Output the [x, y] coordinate of the center of the cell containing the given text.  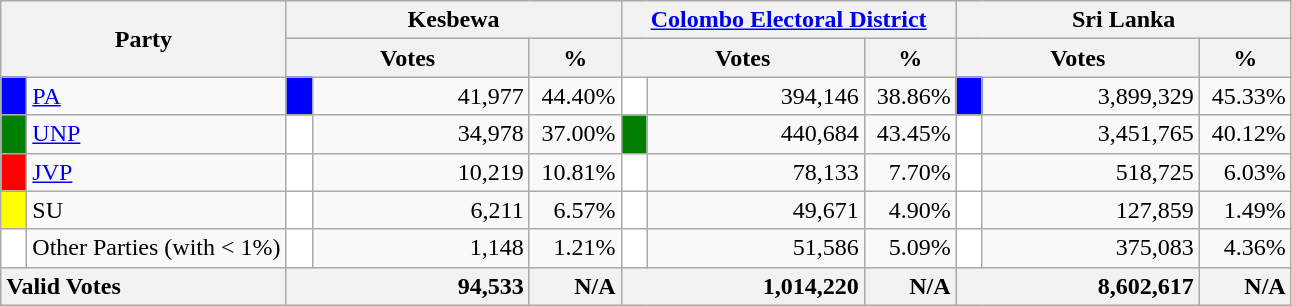
127,859 [1090, 210]
375,083 [1090, 248]
4.36% [1245, 248]
Party [144, 39]
6.03% [1245, 172]
1,014,220 [742, 286]
38.86% [910, 96]
Colombo Electoral District [788, 20]
JVP [156, 172]
51,586 [756, 248]
10,219 [420, 172]
37.00% [575, 134]
1,148 [420, 248]
518,725 [1090, 172]
PA [156, 96]
7.70% [910, 172]
SU [156, 210]
78,133 [756, 172]
4.90% [910, 210]
44.40% [575, 96]
10.81% [575, 172]
5.09% [910, 248]
41,977 [420, 96]
Sri Lanka [1124, 20]
Valid Votes [144, 286]
34,978 [420, 134]
UNP [156, 134]
394,146 [756, 96]
Other Parties (with < 1%) [156, 248]
49,671 [756, 210]
45.33% [1245, 96]
Kesbewa [454, 20]
43.45% [910, 134]
6.57% [575, 210]
6,211 [420, 210]
8,602,617 [1078, 286]
440,684 [756, 134]
94,533 [408, 286]
3,451,765 [1090, 134]
40.12% [1245, 134]
3,899,329 [1090, 96]
1.21% [575, 248]
1.49% [1245, 210]
